Determine the (X, Y) coordinate at the center of the cell enclosing the given text.  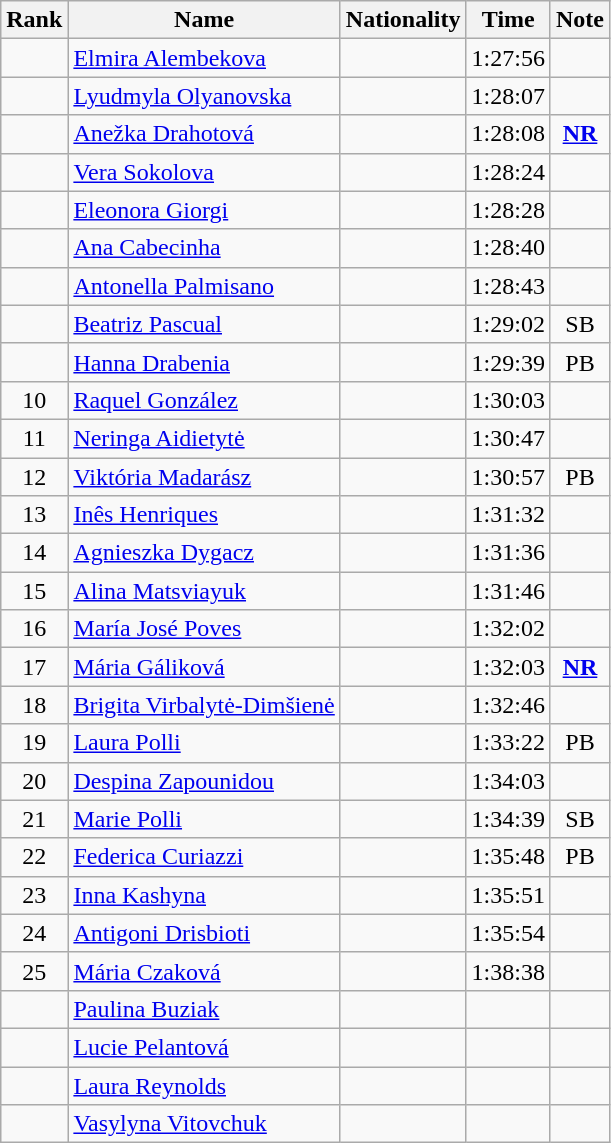
17 (34, 667)
Neringa Aidietytė (204, 438)
María José Poves (204, 629)
Alina Matsviayuk (204, 591)
1:28:40 (508, 248)
19 (34, 743)
Note (580, 20)
14 (34, 553)
Agnieszka Dygacz (204, 553)
Lyudmyla Olyanovska (204, 96)
1:35:51 (508, 895)
1:28:24 (508, 172)
23 (34, 895)
Laura Reynolds (204, 1085)
Rank (34, 20)
1:29:39 (508, 362)
Paulina Buziak (204, 1009)
22 (34, 857)
12 (34, 477)
Lucie Pelantová (204, 1047)
Nationality (403, 20)
16 (34, 629)
1:34:03 (508, 781)
Mária Czaková (204, 971)
Antonella Palmisano (204, 286)
Federica Curiazzi (204, 857)
1:31:46 (508, 591)
18 (34, 705)
Antigoni Drisbioti (204, 933)
1:27:56 (508, 58)
Despina Zapounidou (204, 781)
Hanna Drabenia (204, 362)
1:28:07 (508, 96)
1:38:38 (508, 971)
1:29:02 (508, 324)
13 (34, 515)
21 (34, 819)
1:28:43 (508, 286)
1:28:08 (508, 134)
1:34:39 (508, 819)
1:32:03 (508, 667)
1:30:47 (508, 438)
1:32:46 (508, 705)
1:30:03 (508, 400)
Anežka Drahotová (204, 134)
Raquel González (204, 400)
24 (34, 933)
25 (34, 971)
10 (34, 400)
Vasylyna Vitovchuk (204, 1124)
1:31:36 (508, 553)
Mária Gáliková (204, 667)
Time (508, 20)
1:32:02 (508, 629)
1:35:48 (508, 857)
1:35:54 (508, 933)
1:31:32 (508, 515)
1:30:57 (508, 477)
Vera Sokolova (204, 172)
20 (34, 781)
1:33:22 (508, 743)
Laura Polli (204, 743)
11 (34, 438)
15 (34, 591)
Ana Cabecinha (204, 248)
Eleonora Giorgi (204, 210)
1:28:28 (508, 210)
Viktória Madarász (204, 477)
Marie Polli (204, 819)
Inês Henriques (204, 515)
Elmira Alembekova (204, 58)
Brigita Virbalytė-Dimšienė (204, 705)
Inna Kashyna (204, 895)
Beatriz Pascual (204, 324)
Name (204, 20)
